Detect which cell encompasses the target text, then output its [X, Y] center coordinate. 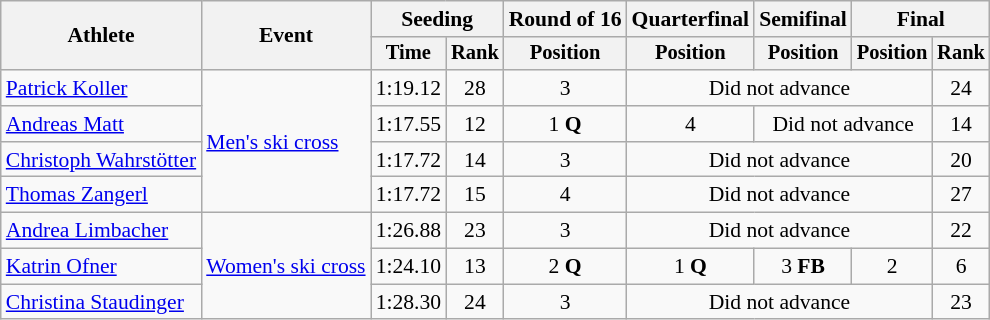
Christoph Wahrstötter [101, 160]
1:28.30 [408, 302]
13 [475, 267]
3 FB [803, 267]
12 [475, 124]
Quarterfinal [691, 19]
Andrea Limbacher [101, 231]
28 [475, 88]
20 [961, 160]
Andreas Matt [101, 124]
1:19.12 [408, 88]
1:17.55 [408, 124]
27 [961, 195]
Thomas Zangerl [101, 195]
Time [408, 54]
1:26.88 [408, 231]
Round of 16 [566, 19]
22 [961, 231]
Athlete [101, 36]
Men's ski cross [286, 141]
Seeding [438, 19]
15 [475, 195]
1:24.10 [408, 267]
6 [961, 267]
Final [921, 19]
Semifinal [803, 19]
Christina Staudinger [101, 302]
Patrick Koller [101, 88]
Katrin Ofner [101, 267]
Women's ski cross [286, 266]
Event [286, 36]
2 [892, 267]
2 Q [566, 267]
